Provide the [x, y] coordinate of the cell's center where the given text is located.  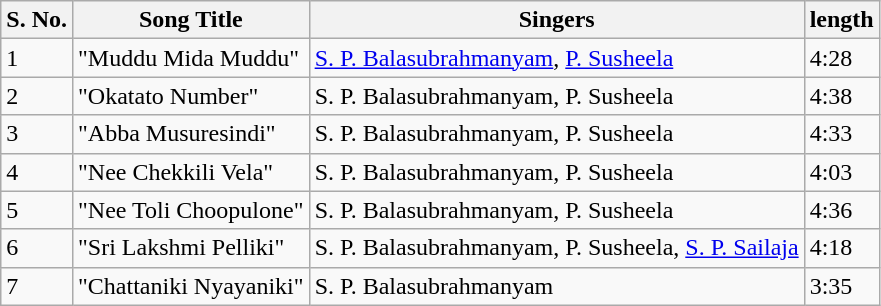
"Muddu Mida Muddu" [190, 58]
4:36 [842, 210]
S. No. [37, 20]
4:18 [842, 248]
4 [37, 172]
"Abba Musuresindi" [190, 134]
"Nee Chekkili Vela" [190, 172]
S. P. Balasubrahmanyam [556, 286]
4:03 [842, 172]
2 [37, 96]
length [842, 20]
4:38 [842, 96]
5 [37, 210]
S. P. Balasubrahmanyam, P. Susheela, S. P. Sailaja [556, 248]
6 [37, 248]
4:28 [842, 58]
"Sri Lakshmi Pelliki" [190, 248]
3:35 [842, 286]
"Chattaniki Nyayaniki" [190, 286]
"Nee Toli Choopulone" [190, 210]
7 [37, 286]
Song Title [190, 20]
4:33 [842, 134]
"Okatato Number" [190, 96]
3 [37, 134]
Singers [556, 20]
1 [37, 58]
